Pinpoint the cell where the given text exists, returning its [X, Y] midpoint coordinate. 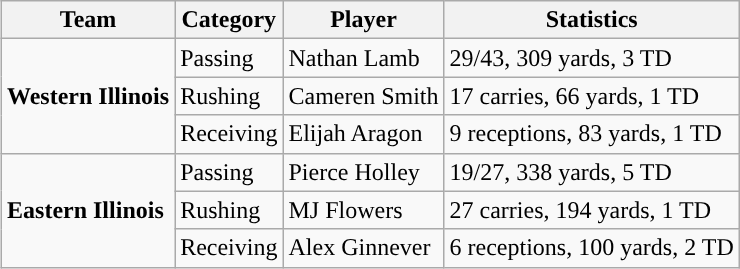
6 receptions, 100 yards, 2 TD [592, 248]
Eastern Illinois [88, 210]
19/27, 338 yards, 5 TD [592, 172]
29/43, 309 yards, 3 TD [592, 58]
Western Illinois [88, 96]
Alex Ginnever [364, 248]
17 carries, 66 yards, 1 TD [592, 96]
Team [88, 20]
Pierce Holley [364, 172]
27 carries, 194 yards, 1 TD [592, 210]
MJ Flowers [364, 210]
Cameren Smith [364, 96]
Statistics [592, 20]
Elijah Aragon [364, 134]
9 receptions, 83 yards, 1 TD [592, 134]
Player [364, 20]
Category [229, 20]
Nathan Lamb [364, 58]
